Identify which cell holds the provided text, then report its [X, Y] central coordinate. 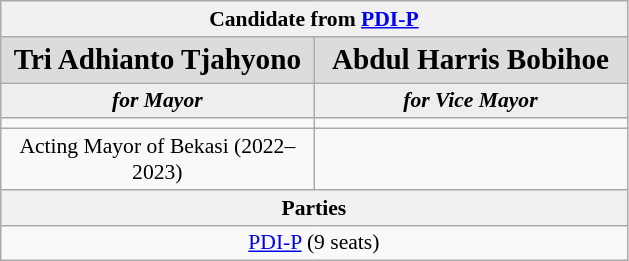
Abdul Harris Bobihoe [470, 60]
for Vice Mayor [470, 101]
Acting Mayor of Bekasi (2022–2023) [158, 160]
Candidate from PDI-P [314, 19]
for Mayor [158, 101]
Tri Adhianto Tjahyono [158, 60]
Parties [314, 208]
PDI-P (9 seats) [314, 243]
